Extract the (x, y) coordinate from the center of the cell holding the provided text.  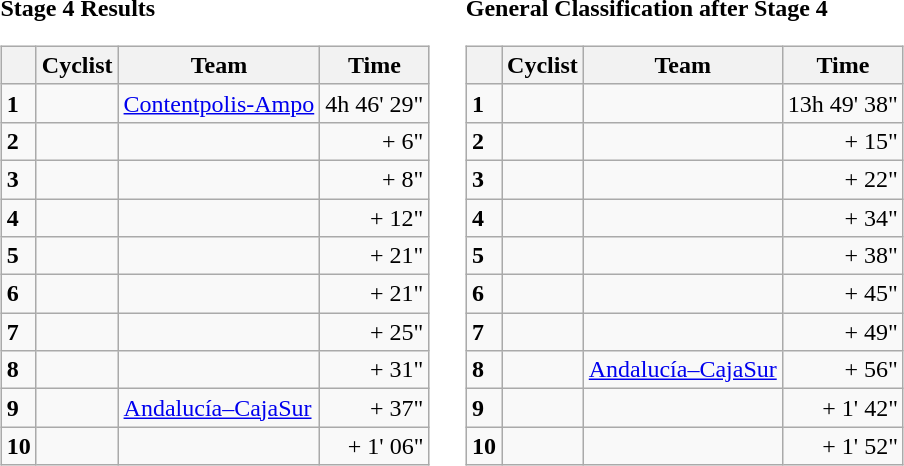
+ 12" (374, 217)
+ 25" (374, 332)
+ 22" (842, 179)
+ 15" (842, 141)
+ 31" (374, 370)
+ 1' 52" (842, 446)
+ 37" (374, 408)
+ 1' 42" (842, 408)
+ 49" (842, 332)
+ 38" (842, 256)
+ 8" (374, 179)
+ 56" (842, 370)
+ 34" (842, 217)
Contentpolis-Ampo (219, 103)
4h 46' 29" (374, 103)
+ 45" (842, 294)
+ 6" (374, 141)
13h 49' 38" (842, 103)
+ 1' 06" (374, 446)
